Extract the [x, y] coordinate from the center of the cell holding the provided text.  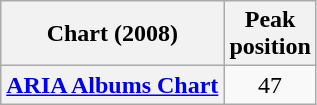
ARIA Albums Chart [112, 85]
Chart (2008) [112, 34]
Peakposition [270, 34]
47 [270, 85]
